Scan for the cell matching the given text and deliver its (X, Y) coordinate at center. 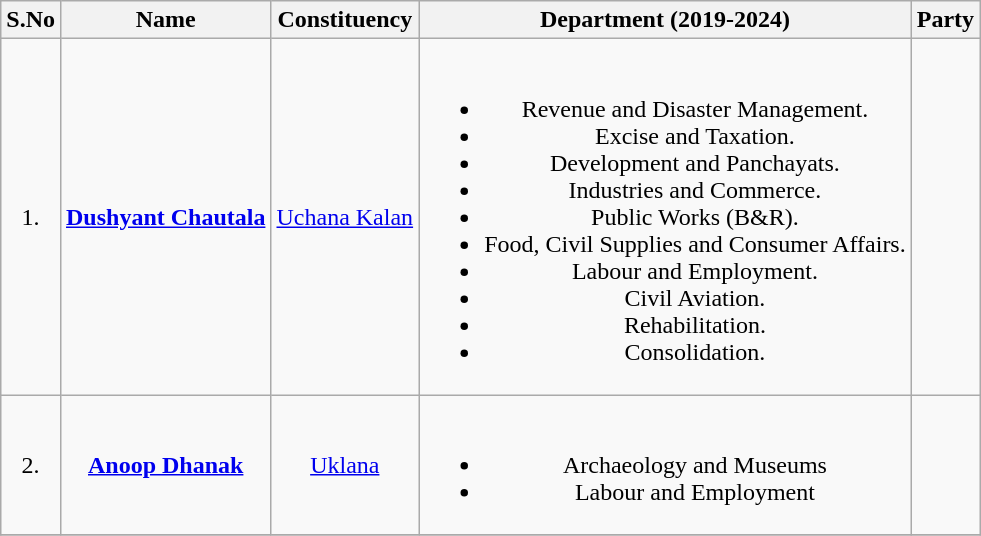
2. (31, 465)
Department (2019-2024) (666, 20)
Constituency (345, 20)
1. (31, 217)
Archaeology and Museums Labour and Employment (666, 465)
Uchana Kalan (345, 217)
Dushyant Chautala (165, 217)
Party (945, 20)
Uklana (345, 465)
Name (165, 20)
S.No (31, 20)
Anoop Dhanak (165, 465)
